Locate the cell with the specified text and output its [X, Y] center coordinate. 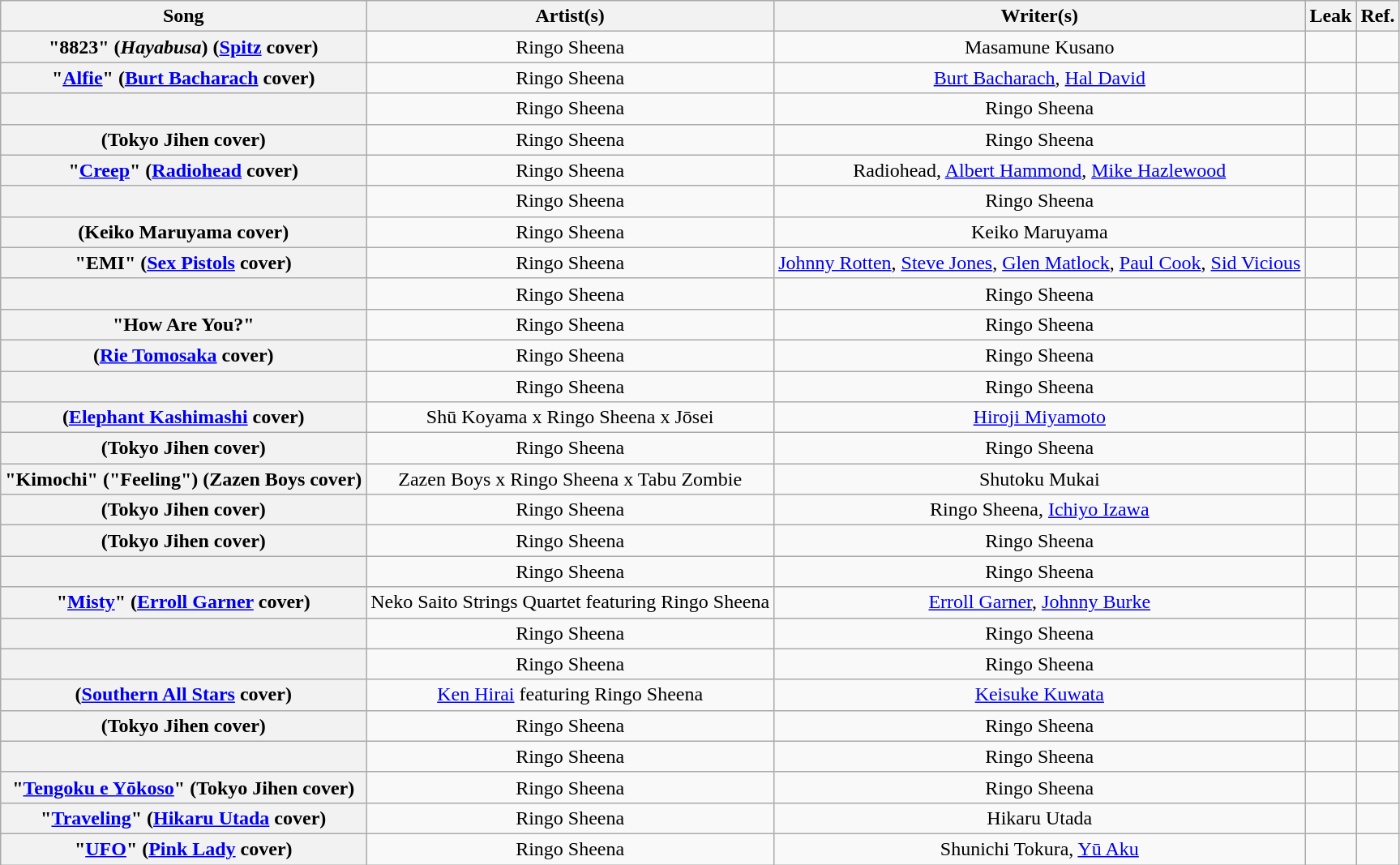
"Traveling" (Hikaru Utada cover) [183, 818]
Burt Bacharach, Hal David [1039, 78]
Ken Hirai featuring Ringo Sheena [571, 695]
"Creep" (Radiohead cover) [183, 170]
Keisuke Kuwata [1039, 695]
Song [183, 16]
"Alfie" (Burt Bacharach cover) [183, 78]
Erroll Garner, Johnny Burke [1039, 602]
(Southern All Stars cover) [183, 695]
"UFO" (Pink Lady cover) [183, 849]
Masamune Kusano [1039, 47]
Shū Koyama x Ringo Sheena x Jōsei [571, 418]
(Rie Tomosaka cover) [183, 355]
Hikaru Utada [1039, 818]
"Tengoku e Yōkoso" (Tokyo Jihen cover) [183, 787]
"How Are You?" [183, 324]
Leak [1331, 16]
"Misty" (Erroll Garner cover) [183, 602]
Artist(s) [571, 16]
(Elephant Kashimashi cover) [183, 418]
Keiko Maruyama [1039, 232]
Neko Saito Strings Quartet featuring Ringo Sheena [571, 602]
"Kimochi" ("Feeling") (Zazen Boys cover) [183, 479]
Writer(s) [1039, 16]
(Keiko Maruyama cover) [183, 232]
Ringo Sheena, Ichiyo Izawa [1039, 510]
Shunichi Tokura, Yū Aku [1039, 849]
"8823" (Hayabusa) (Spitz cover) [183, 47]
Shutoku Mukai [1039, 479]
Ref. [1378, 16]
Zazen Boys x Ringo Sheena x Tabu Zombie [571, 479]
"EMI" (Sex Pistols cover) [183, 263]
Radiohead, Albert Hammond, Mike Hazlewood [1039, 170]
Johnny Rotten, Steve Jones, Glen Matlock, Paul Cook, Sid Vicious [1039, 263]
Hiroji Miyamoto [1039, 418]
